Detect which cell encompasses the target text, then output its [X, Y] center coordinate. 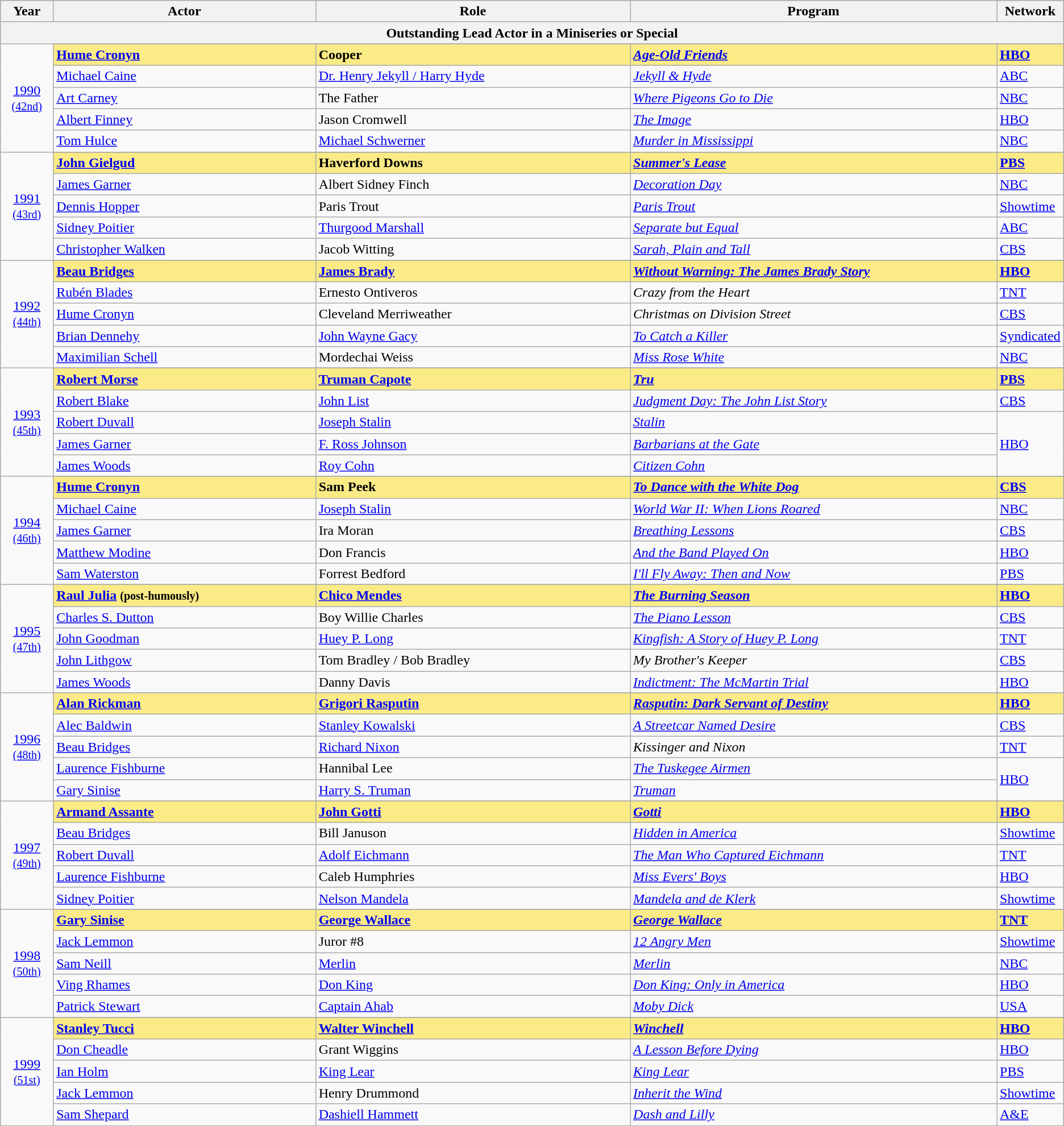
A&E [1030, 1115]
Stanley Tucci [184, 1028]
Captain Ahab [473, 1007]
1994(46th) [27, 530]
The Image [814, 119]
Dash and Lilly [814, 1115]
1998(50th) [27, 963]
Stalin [814, 422]
Truman [814, 790]
Sam Peek [473, 487]
Outstanding Lead Actor in a Miniseries or Special [532, 33]
Harry S. Truman [473, 790]
Don King [473, 985]
Miss Evers' Boys [814, 876]
Moby Dick [814, 1007]
Age-Old Friends [814, 55]
Alan Rickman [184, 704]
Ian Holm [184, 1071]
Richard Nixon [473, 747]
Bill Januson [473, 833]
Hidden in America [814, 833]
1993(45th) [27, 422]
Don Cheadle [184, 1050]
Citizen Cohn [814, 466]
Sam Waterston [184, 574]
Inherit the Wind [814, 1093]
A Lesson Before Dying [814, 1050]
1999(51st) [27, 1071]
Murder in Mississippi [814, 141]
F. Ross Johnson [473, 444]
12 Angry Men [814, 941]
Michael Schwerner [473, 141]
Grigori Rasputin [473, 704]
1990(42nd) [27, 98]
Separate but Equal [814, 227]
1992(44th) [27, 314]
Boy Willie Charles [473, 617]
John Wayne Gacy [473, 336]
Sam Neill [184, 963]
Cooper [473, 55]
Albert Finney [184, 119]
Charles S. Dutton [184, 617]
Raul Julia (post-humously) [184, 595]
Nelson Mandela [473, 898]
Miss Rose White [814, 358]
John Gotti [473, 812]
1995(47th) [27, 638]
Brian Dennehy [184, 336]
Robert Morse [184, 379]
Dr. Henry Jekyll / Harry Hyde [473, 76]
Grant Wiggins [473, 1050]
Don King: Only in America [814, 985]
Actor [184, 11]
To Catch a Killer [814, 336]
John Goodman [184, 639]
Hannibal Lee [473, 768]
Robert Blake [184, 401]
Tom Hulce [184, 141]
Judgment Day: The John List Story [814, 401]
Juror #8 [473, 941]
Thurgood Marshall [473, 227]
Forrest Bedford [473, 574]
Alec Baldwin [184, 725]
Mandela and de Klerk [814, 898]
John Gielgud [184, 163]
Art Carney [184, 98]
Program [814, 11]
Sam Shepard [184, 1115]
Walter Winchell [473, 1028]
Where Pigeons Go to Die [814, 98]
Rasputin: Dark Servant of Destiny [814, 704]
Summer's Lease [814, 163]
John List [473, 401]
1997(49th) [27, 855]
Year [27, 11]
The Man Who Captured Eichmann [814, 855]
Caleb Humphries [473, 876]
Adolf Eichmann [473, 855]
Crazy from the Heart [814, 293]
Dennis Hopper [184, 206]
Matthew Modine [184, 552]
Armand Assante [184, 812]
Without Warning: The James Brady Story [814, 271]
1991(43rd) [27, 206]
The Tuskegee Airmen [814, 768]
World War II: When Lions Roared [814, 509]
Gotti [814, 812]
The Piano Lesson [814, 617]
Henry Drummond [473, 1093]
Roy Cohn [473, 466]
Winchell [814, 1028]
A Streetcar Named Desire [814, 725]
Breathing Lessons [814, 530]
Huey P. Long [473, 639]
1996(48th) [27, 747]
Christopher Walken [184, 249]
To Dance with the White Dog [814, 487]
And the Band Played On [814, 552]
Mordechai Weiss [473, 358]
Sarah, Plain and Tall [814, 249]
USA [1030, 1007]
Ving Rhames [184, 985]
Christmas on Division Street [814, 314]
The Burning Season [814, 595]
James Brady [473, 271]
Indictment: The McMartin Trial [814, 682]
Chico Mendes [473, 595]
Syndicated [1030, 336]
Haverford Downs [473, 163]
Albert Sidney Finch [473, 184]
Barbarians at the Gate [814, 444]
Danny Davis [473, 682]
Truman Capote [473, 379]
Decoration Day [814, 184]
John Lithgow [184, 660]
Role [473, 11]
The Father [473, 98]
Stanley Kowalski [473, 725]
Jekyll & Hyde [814, 76]
Network [1030, 11]
Patrick Stewart [184, 1007]
Jason Cromwell [473, 119]
My Brother's Keeper [814, 660]
Don Francis [473, 552]
Rubén Blades [184, 293]
Kissinger and Nixon [814, 747]
Maximilian Schell [184, 358]
I'll Fly Away: Then and Now [814, 574]
Tom Bradley / Bob Bradley [473, 660]
Ira Moran [473, 530]
Cleveland Merriweather [473, 314]
Ernesto Ontiveros [473, 293]
Jacob Witting [473, 249]
Tru [814, 379]
Dashiell Hammett [473, 1115]
Kingfish: A Story of Huey P. Long [814, 639]
